Search for the cell housing the specified text and yield its (X, Y) center coordinate. 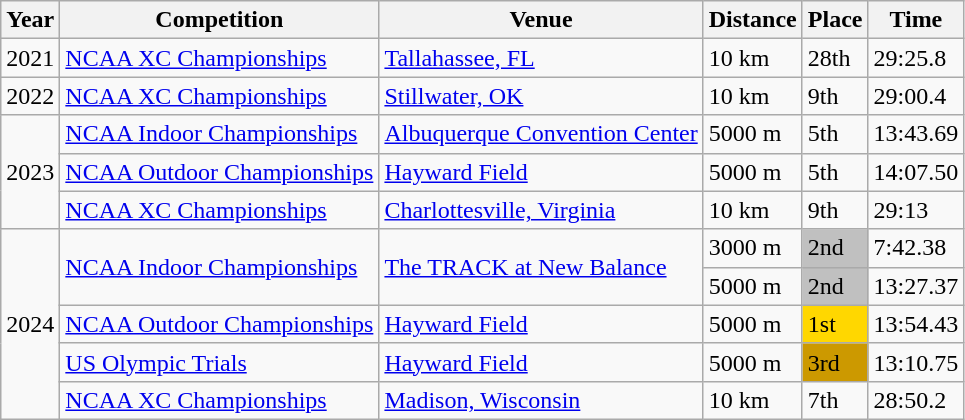
2022 (30, 96)
US Olympic Trials (220, 362)
13:43.69 (916, 134)
Distance (752, 20)
Tallahassee, FL (541, 58)
Charlottesville, Virginia (541, 210)
The TRACK at New Balance (541, 267)
2024 (30, 324)
3rd (835, 362)
29:13 (916, 210)
Time (916, 20)
3000 m (752, 248)
7:42.38 (916, 248)
Place (835, 20)
Venue (541, 20)
2021 (30, 58)
Albuquerque Convention Center (541, 134)
1st (835, 324)
29:00.4 (916, 96)
Stillwater, OK (541, 96)
13:27.37 (916, 286)
Year (30, 20)
14:07.50 (916, 172)
2023 (30, 172)
Madison, Wisconsin (541, 400)
13:10.75 (916, 362)
7th (835, 400)
Competition (220, 20)
13:54.43 (916, 324)
28:50.2 (916, 400)
28th (835, 58)
29:25.8 (916, 58)
